Identify which cell holds the provided text, then report its (x, y) central coordinate. 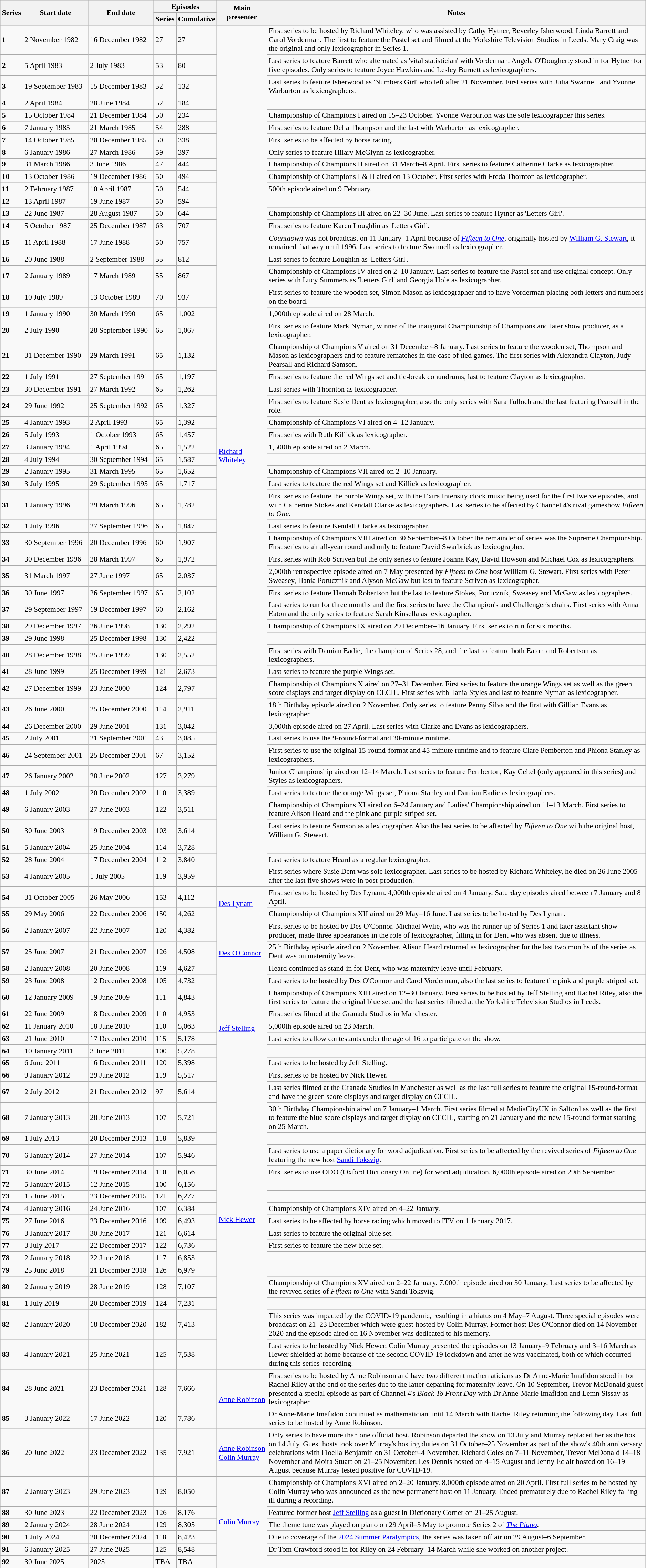
27 June 2016 (55, 1221)
500th episode aired on 9 February. (456, 189)
3 January 1994 (55, 447)
21 December 2012 (121, 1092)
2 February 1987 (55, 189)
17 June 2022 (121, 1419)
1 July 2024 (55, 1537)
18 June 2010 (121, 1026)
2,911 (197, 709)
28 June 2013 (121, 1117)
Last series to feature Kendall Clarke as lexicographer. (456, 526)
3,840 (197, 860)
28 June 1999 (55, 672)
23 December 2022 (121, 1453)
24 June 2016 (121, 1209)
25 December 1987 (121, 226)
16 December 2011 (121, 1063)
71 (12, 1172)
75 (12, 1221)
288 (197, 128)
First series to be hosted by Nick Hewer. (456, 1075)
11 April 1988 (55, 243)
7,231 (197, 1304)
12 June 2015 (121, 1184)
4 January 2005 (55, 876)
6,384 (197, 1209)
28 August 1987 (121, 214)
105 (165, 981)
42 (12, 689)
Championship of Champions I aired on 15–23 October. Yvonne Warburton was the sole lexicographer this series. (456, 115)
Heard continued as stand-in for Dent, who was maternity leave until February. (456, 969)
64 (12, 1051)
1 July 2002 (55, 793)
First series to feature Mark Nyman, winner of the inaugural Championship of Champions and later show producer, as a lexicographer. (456, 330)
4,262 (197, 914)
2025 (121, 1562)
81 (12, 1304)
21 (12, 356)
Last series to feature the red Wings set and Killick as lexicographer. (456, 484)
Championship of Champions VII aired on 2–10 January. (456, 472)
5,278 (197, 1051)
85 (12, 1419)
Due to coverage of the 2024 Summer Paralympics, the series was taken off air on 29 August–6 September. (456, 1537)
1 July 1996 (55, 526)
28 (12, 459)
25 June 2018 (55, 1270)
3,279 (197, 776)
109 (165, 1221)
Last series with Thornton as lexicographer. (456, 389)
2 January 2019 (55, 1287)
Only series to feature Hilary McGlynn as lexicographer. (456, 152)
Last series to feature the purple Wings set. (456, 672)
3,152 (197, 755)
5 October 1987 (55, 226)
Jeff Stelling (242, 1028)
13 April 1987 (55, 201)
1,197 (197, 377)
2,162 (197, 609)
644 (197, 214)
6,056 (197, 1172)
18th Birthday episode aired on 2 November. Only series to feature Penny Silva and the first with Gillian Evans as lexicographer. (456, 709)
19 December 1986 (121, 177)
62 (12, 1026)
7 January 1985 (55, 128)
1,652 (197, 472)
2 January 2024 (55, 1525)
Championship of Champions II aired on 31 March–8 April. First series to feature Catherine Clarke as lexicographer. (456, 164)
25 December 1998 (121, 638)
25 December 1999 (121, 672)
First series to feature Hannah Robertson but the last to feature Stokes, Porucznik, Sweasey and McGaw as lexicographers. (456, 593)
26 December 2000 (55, 726)
18 December 2009 (121, 1014)
Des Lynam (242, 904)
1 January 1996 (55, 505)
4 (12, 103)
33 (12, 543)
2 January 1995 (55, 472)
44 (12, 726)
1,717 (197, 484)
2 January 2020 (55, 1325)
21 September 2001 (121, 738)
4,627 (197, 969)
Featured former host Jeff Stelling as a guest in Dictionary Corner on 21–25 August. (456, 1513)
16 December 1982 (121, 40)
5 January 2004 (55, 847)
7,107 (197, 1287)
27 June 1997 (121, 576)
397 (197, 152)
2 July 2012 (55, 1092)
27 September 1996 (121, 526)
2 July 1990 (55, 330)
12 (12, 201)
5,614 (197, 1092)
82 (12, 1325)
5,398 (197, 1063)
23 December 2021 (121, 1389)
6,614 (197, 1233)
30 March 1990 (121, 314)
14 (12, 226)
5,721 (197, 1117)
117 (165, 1258)
26 June 2000 (55, 709)
29 September 1995 (121, 484)
8,050 (197, 1492)
1 July 2005 (121, 876)
31 March 1995 (121, 472)
3,389 (197, 793)
112 (165, 860)
12 January 2009 (55, 998)
7,666 (197, 1389)
29 (12, 472)
8 (12, 152)
9 January 2012 (55, 1075)
3 January 2017 (55, 1233)
2 September 1988 (121, 259)
69 (12, 1139)
First series with Rob Scriven but the only series to feature Joanna Kay, David Howson and Michael Cox as lexicographers. (456, 559)
135 (165, 1453)
6,493 (197, 1221)
25 December 2001 (121, 755)
22 (12, 377)
29 December 1997 (55, 626)
22 June 2009 (55, 1014)
707 (197, 226)
17 December 2010 (121, 1039)
115 (165, 1039)
28 June 2021 (55, 1389)
48 (12, 793)
28 June 2019 (121, 1287)
23 June 2000 (121, 689)
6 January 2014 (55, 1155)
17 December 2004 (121, 860)
132 (197, 86)
30 December 1991 (55, 389)
Colin Murray (242, 1522)
Championship of Champions XII aired on 29 May–16 June. Last series to be hosted by Des Lynam. (456, 914)
68 (12, 1117)
4 July 1994 (55, 459)
57 (12, 951)
15 (12, 243)
30 December 1996 (55, 559)
6 January 2025 (55, 1549)
2 April 1984 (55, 103)
Last series to be hosted by Jeff Stelling. (456, 1063)
First series to feature Susie Dent as lexicographer, also the only series with Sara Tulloch and the last featuring Pearsall in the role. (456, 406)
23 December 2015 (121, 1196)
32 (12, 526)
3 June 2011 (121, 1051)
494 (197, 177)
30 June 2014 (55, 1172)
Last series to allow contestants under the age of 16 to participate on the show. (456, 1039)
1,522 (197, 447)
First series to feature the red Wings set and tie-break conundrums, last to feature Clayton as lexicographer. (456, 377)
74 (12, 1209)
1,392 (197, 423)
30 June 2023 (55, 1513)
92 (12, 1562)
20 December 2019 (121, 1304)
First series with Ruth Killick as lexicographer. (456, 435)
7 January 2013 (55, 1117)
5,839 (197, 1139)
Championship of Champions IX aired on 29 December–16 January. First series to run for six months. (456, 626)
Last series to be affected by horse racing which moved to ITV on 1 January 2017. (456, 1221)
First series with Damian Eadie, the champion of Series 28, and the last to feature both Eaton and Robertson as lexicographers. (456, 655)
182 (165, 1325)
29 March 1996 (121, 505)
27 March 1986 (121, 152)
28 September 1990 (121, 330)
3,000th episode aired on 27 April. Last series with Clarke and Evans as lexicographers. (456, 726)
757 (197, 243)
2 January 2007 (55, 931)
10 July 1989 (55, 297)
1,000th episode aired on 28 March. (456, 314)
1,457 (197, 435)
19 December 2014 (121, 1172)
First series to feature the new blue set. (456, 1246)
72 (12, 1184)
20 December 1996 (121, 543)
1 July 2019 (55, 1304)
5 January 2015 (55, 1184)
27 June 2003 (121, 809)
1 January 1990 (55, 314)
45 (12, 738)
29 June 2012 (121, 1075)
17 June 1988 (121, 243)
Last series to use the 9-round-format and 30-minute runtime. (456, 738)
29 September 1997 (55, 609)
58 (12, 969)
2 July 1983 (121, 65)
6,277 (197, 1196)
6 (12, 128)
4 January 2016 (55, 1209)
25 June 1999 (121, 655)
87 (12, 1492)
Championship of Champions I & II aired on 13 October. First series with Freda Thornton as lexicographer. (456, 177)
4,953 (197, 1014)
544 (197, 189)
22 December 2023 (121, 1513)
2 November 1982 (55, 40)
22 June 2007 (121, 931)
111 (165, 998)
28 December 1998 (55, 655)
1,847 (197, 526)
10 (12, 177)
76 (12, 1233)
30 (12, 484)
66 (12, 1075)
13 October 1989 (121, 297)
14 October 1985 (55, 140)
34 (12, 559)
13 (12, 214)
Nick Hewer (242, 1220)
20 December 1985 (121, 140)
131 (165, 726)
444 (197, 164)
2,102 (197, 593)
19 June 1987 (121, 201)
17 (12, 276)
2 July 2001 (55, 738)
3 January 2022 (55, 1419)
1,002 (197, 314)
1 April 1994 (121, 447)
Championship of Champions III aired on 22–30 June. Last series to feature Hytner as 'Letters Girl'. (456, 214)
24 (12, 406)
28 June 2024 (121, 1525)
77 (12, 1246)
15 June 2015 (55, 1196)
30 September 1996 (55, 543)
1,972 (197, 559)
First series to be hosted by Des Lynam. 4,000th episode aired on 4 January. Saturday episodes aired between 7 January and 8 April. (456, 898)
2 (12, 65)
812 (197, 259)
2,673 (197, 672)
19 December 2003 (121, 831)
3,511 (197, 809)
21 June 2010 (55, 1039)
127 (165, 776)
31 March 1986 (55, 164)
17 March 1989 (121, 276)
73 (12, 1196)
4,508 (197, 951)
6,156 (197, 1184)
15 December 1983 (121, 86)
4,843 (197, 998)
1 October 1993 (121, 435)
4,112 (197, 898)
30 June 1997 (55, 593)
56 (12, 931)
40 (12, 655)
29 March 1991 (121, 356)
1 July 1991 (55, 377)
25 (12, 423)
Last series to feature the original blue set. (456, 1233)
19 September 1983 (55, 86)
2 January 1989 (55, 276)
3,959 (197, 876)
30 June 2025 (55, 1562)
7 (12, 140)
First series to be affected by horse racing. (456, 140)
8,423 (197, 1537)
2 January 2018 (55, 1258)
3,614 (197, 831)
84 (12, 1389)
Junior Championship aired on 12–14 March. Last series to feature Pemberton, Kay Celtel (only appeared in this series) and Styles as lexicographers. (456, 776)
39 (12, 638)
6 January 2003 (55, 809)
26 June 1998 (121, 626)
28 June 2004 (55, 860)
28 June 2002 (121, 776)
Last series to feature Loughlin as 'Letters Girl'. (456, 259)
19 December 1997 (121, 609)
5,000th episode aired on 23 March. (456, 1026)
88 (12, 1513)
2 January 2023 (55, 1492)
49 (12, 809)
7,786 (197, 1419)
25 December 2000 (121, 709)
27 September 1991 (121, 377)
15 October 1984 (55, 115)
Main presenter (242, 12)
36 (12, 593)
5 July 1993 (55, 435)
61 (12, 1014)
First series to feature the wooden set, Simon Mason as lexicographer and to have Vorderman placing both letters and numbers on the board. (456, 297)
31 (12, 505)
5 (12, 115)
20 (12, 330)
8,176 (197, 1513)
Anne Robinson (242, 1399)
23 (12, 389)
3 July 1995 (55, 484)
2 April 1993 (121, 423)
1,782 (197, 505)
3 June 1986 (121, 164)
1,500th episode aired on 2 March. (456, 447)
97 (165, 1092)
30 September 1994 (121, 459)
12 December 2008 (121, 981)
19 June 2009 (121, 998)
8,548 (197, 1549)
Episodes (185, 7)
27 June 2025 (121, 1549)
234 (197, 115)
13 October 1986 (55, 177)
153 (165, 898)
6,853 (197, 1258)
867 (197, 276)
29 May 2006 (55, 914)
46 (12, 755)
25 June 2007 (55, 951)
1,067 (197, 330)
26 September 1997 (121, 593)
6,736 (197, 1246)
103 (165, 831)
1,587 (197, 459)
10 January 2011 (55, 1051)
22 June 1987 (55, 214)
38 (12, 626)
3 July 2017 (55, 1246)
21 December 2018 (121, 1270)
1 (12, 40)
6,979 (197, 1270)
20 June 1988 (55, 259)
23 June 2008 (55, 981)
5,517 (197, 1075)
30 June 2003 (55, 831)
20 June 2008 (121, 969)
6 January 1986 (55, 152)
Notes (456, 12)
30 June 2017 (121, 1233)
27 March 1992 (121, 389)
3,085 (197, 738)
4,382 (197, 931)
7,538 (197, 1355)
2,037 (197, 576)
4 January 2021 (55, 1355)
937 (197, 297)
2 January 2008 (55, 969)
86 (12, 1453)
26 (12, 435)
2,292 (197, 626)
35 (12, 576)
First series to use ODO (Oxford Dictionary Online) for word adjudication. 6,000th episode aired on 29th September. (456, 1172)
10 April 1987 (121, 189)
16 (12, 259)
First series to feature Karen Loughlin as 'Letters Girl'. (456, 226)
6 June 2011 (55, 1063)
18 December 2020 (121, 1325)
11 (12, 189)
1 July 2013 (55, 1139)
27 December 1999 (55, 689)
29 June 1998 (55, 638)
25 June 2004 (121, 847)
20 June 2022 (55, 1453)
First series to feature Della Thompson and the last with Warburton as lexicographer. (456, 128)
20 December 2002 (121, 793)
Last series to be hosted by Des O'Connor and Carol Vorderman, also the last series to feature the pink and purple striped set. (456, 981)
28 March 1997 (121, 559)
22 June 2018 (121, 1258)
31 October 2005 (55, 898)
21 December 2007 (121, 951)
2,422 (197, 638)
89 (12, 1525)
29 June 1992 (55, 406)
51 (12, 847)
9 (12, 164)
Last series to feature the orange Wings set, Phiona Stanley and Damian Eadie as lexicographers. (456, 793)
First series filmed at the Granada Studios in Manchester. (456, 1014)
5,063 (197, 1026)
Championship of Champions VI aired on 4–12 January. (456, 423)
3,042 (197, 726)
2,552 (197, 655)
19 (12, 314)
18 (12, 297)
31 March 1997 (55, 576)
78 (12, 1258)
2,797 (197, 689)
21 March 1985 (121, 128)
338 (197, 140)
90 (12, 1537)
5 April 1983 (55, 65)
The theme tune was played on piano on 29 April–3 May to promote Series 2 of The Piano. (456, 1525)
29 June 2023 (121, 1492)
4 January 1993 (55, 423)
594 (197, 201)
91 (12, 1549)
22 December 2006 (121, 914)
Last series to feature Heard as a regular lexicographer. (456, 860)
1,132 (197, 356)
3 (12, 86)
20 December 2024 (121, 1537)
79 (12, 1270)
Cumulative (197, 19)
5,946 (197, 1155)
7,921 (197, 1453)
26 May 2006 (121, 898)
24 September 2001 (55, 755)
31 December 1990 (55, 356)
25 September 1992 (121, 406)
Start date (55, 12)
5,178 (197, 1039)
8,305 (197, 1525)
22 December 2017 (121, 1246)
21 December 1984 (121, 115)
28 June 1984 (121, 103)
7,413 (197, 1325)
1,327 (197, 406)
Championship of Champions XIV aired on 4–22 January. (456, 1209)
End date (121, 12)
37 (12, 609)
29 June 2001 (121, 726)
1,262 (197, 389)
26 January 2002 (55, 776)
20 December 2013 (121, 1139)
11 January 2010 (55, 1026)
Des O'Connor (242, 953)
1,907 (197, 543)
3,728 (197, 847)
Dr Tom Crawford stood in for Riley on 24 February–14 March while she worked on another project. (456, 1549)
25 June 2021 (121, 1355)
83 (12, 1355)
150 (165, 914)
First series to use the original 15-round-format and 45-minute runtime and to feature Clare Pemberton and Phiona Stanley as lexicographers. (456, 755)
4,732 (197, 981)
Anne RobinsonColin Murray (242, 1453)
184 (197, 103)
27 June 2014 (121, 1155)
Last series to feature Samson as a lexicographer. Also the last series to be affected by Fifteen to One with the original host, William G. Stewart. (456, 831)
41 (12, 672)
23 December 2016 (121, 1221)
Richard Whiteley (242, 456)
